Search for the cell housing the specified text and yield its [x, y] center coordinate. 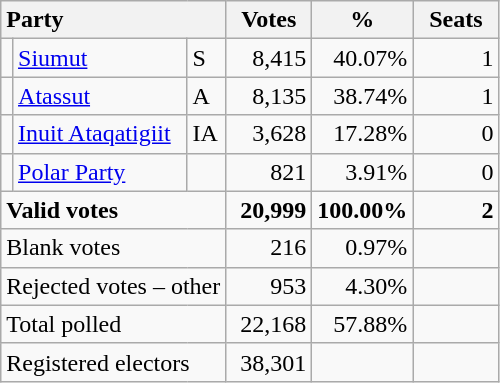
57.88% [362, 324]
Blank votes [114, 248]
Total polled [114, 324]
4.30% [362, 286]
Party [114, 20]
Polar Party [100, 172]
8,415 [269, 58]
Votes [269, 20]
20,999 [269, 210]
953 [269, 286]
216 [269, 248]
8,135 [269, 96]
22,168 [269, 324]
3,628 [269, 134]
A [206, 96]
3.91% [362, 172]
% [362, 20]
Siumut [100, 58]
38.74% [362, 96]
Rejected votes – other [114, 286]
Registered electors [114, 362]
821 [269, 172]
2 [456, 210]
Atassut [100, 96]
0.97% [362, 248]
Inuit Ataqatigiit [100, 134]
S [206, 58]
IA [206, 134]
38,301 [269, 362]
17.28% [362, 134]
100.00% [362, 210]
40.07% [362, 58]
Valid votes [114, 210]
Seats [456, 20]
